Provide the (x, y) coordinate of the cell's center where the given text is located.  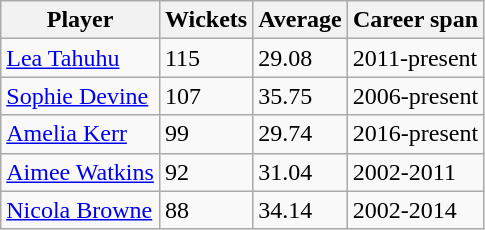
107 (206, 96)
2002-2014 (415, 210)
Player (80, 20)
99 (206, 134)
2002-2011 (415, 172)
Amelia Kerr (80, 134)
2006-present (415, 96)
Career span (415, 20)
Wickets (206, 20)
31.04 (300, 172)
2016-present (415, 134)
Nicola Browne (80, 210)
2011-present (415, 58)
29.74 (300, 134)
88 (206, 210)
Sophie Devine (80, 96)
115 (206, 58)
Aimee Watkins (80, 172)
Lea Tahuhu (80, 58)
Average (300, 20)
34.14 (300, 210)
29.08 (300, 58)
92 (206, 172)
35.75 (300, 96)
